For the text-containing cell, return its midpoint in [x, y] coordinate format. 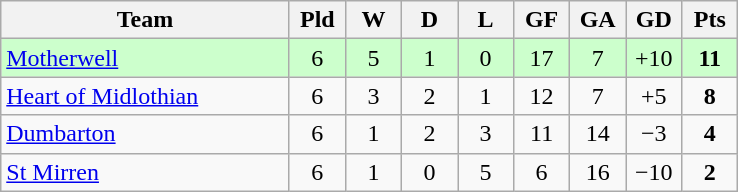
−10 [654, 172]
D [429, 20]
17 [542, 58]
14 [598, 134]
+10 [654, 58]
Pts [710, 20]
−3 [654, 134]
GD [654, 20]
12 [542, 96]
8 [710, 96]
Motherwell [146, 58]
GF [542, 20]
Dumbarton [146, 134]
W [373, 20]
L [486, 20]
4 [710, 134]
GA [598, 20]
St Mirren [146, 172]
Pld [317, 20]
16 [598, 172]
+5 [654, 96]
Team [146, 20]
Heart of Midlothian [146, 96]
